Output the [X, Y] coordinate of the center of the cell containing the given text.  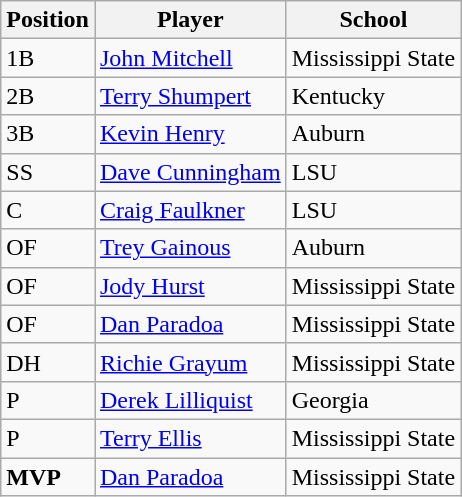
MVP [48, 477]
Player [190, 20]
Richie Grayum [190, 362]
Craig Faulkner [190, 210]
Position [48, 20]
Kentucky [373, 96]
2B [48, 96]
DH [48, 362]
John Mitchell [190, 58]
Kevin Henry [190, 134]
Dave Cunningham [190, 172]
Terry Shumpert [190, 96]
C [48, 210]
School [373, 20]
Trey Gainous [190, 248]
3B [48, 134]
Terry Ellis [190, 438]
1B [48, 58]
SS [48, 172]
Jody Hurst [190, 286]
Derek Lilliquist [190, 400]
Georgia [373, 400]
